Scan for the cell matching the given text and deliver its (X, Y) coordinate at center. 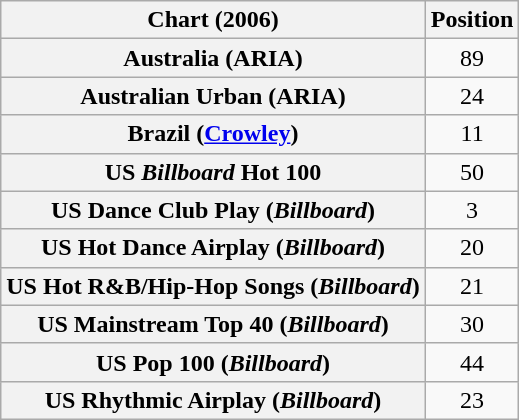
11 (472, 134)
44 (472, 362)
89 (472, 58)
30 (472, 324)
Chart (2006) (213, 20)
24 (472, 96)
21 (472, 286)
Australian Urban (ARIA) (213, 96)
US Billboard Hot 100 (213, 172)
US Hot R&B/Hip-Hop Songs (Billboard) (213, 286)
US Mainstream Top 40 (Billboard) (213, 324)
50 (472, 172)
3 (472, 210)
Brazil (Crowley) (213, 134)
20 (472, 248)
Position (472, 20)
23 (472, 400)
US Hot Dance Airplay (Billboard) (213, 248)
US Dance Club Play (Billboard) (213, 210)
US Pop 100 (Billboard) (213, 362)
Australia (ARIA) (213, 58)
US Rhythmic Airplay (Billboard) (213, 400)
